Locate the cell with the specified text and output its (X, Y) center coordinate. 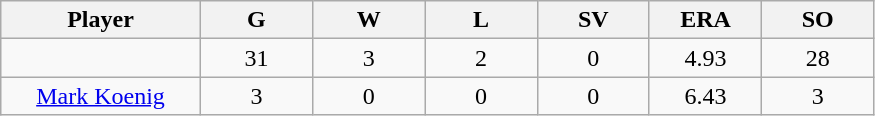
SV (593, 20)
G (256, 20)
28 (818, 58)
4.93 (705, 58)
31 (256, 58)
Player (101, 20)
Mark Koenig (101, 96)
SO (818, 20)
6.43 (705, 96)
ERA (705, 20)
2 (481, 58)
L (481, 20)
W (369, 20)
